From the cell containing the given text, extract its center point as [x, y] coordinate. 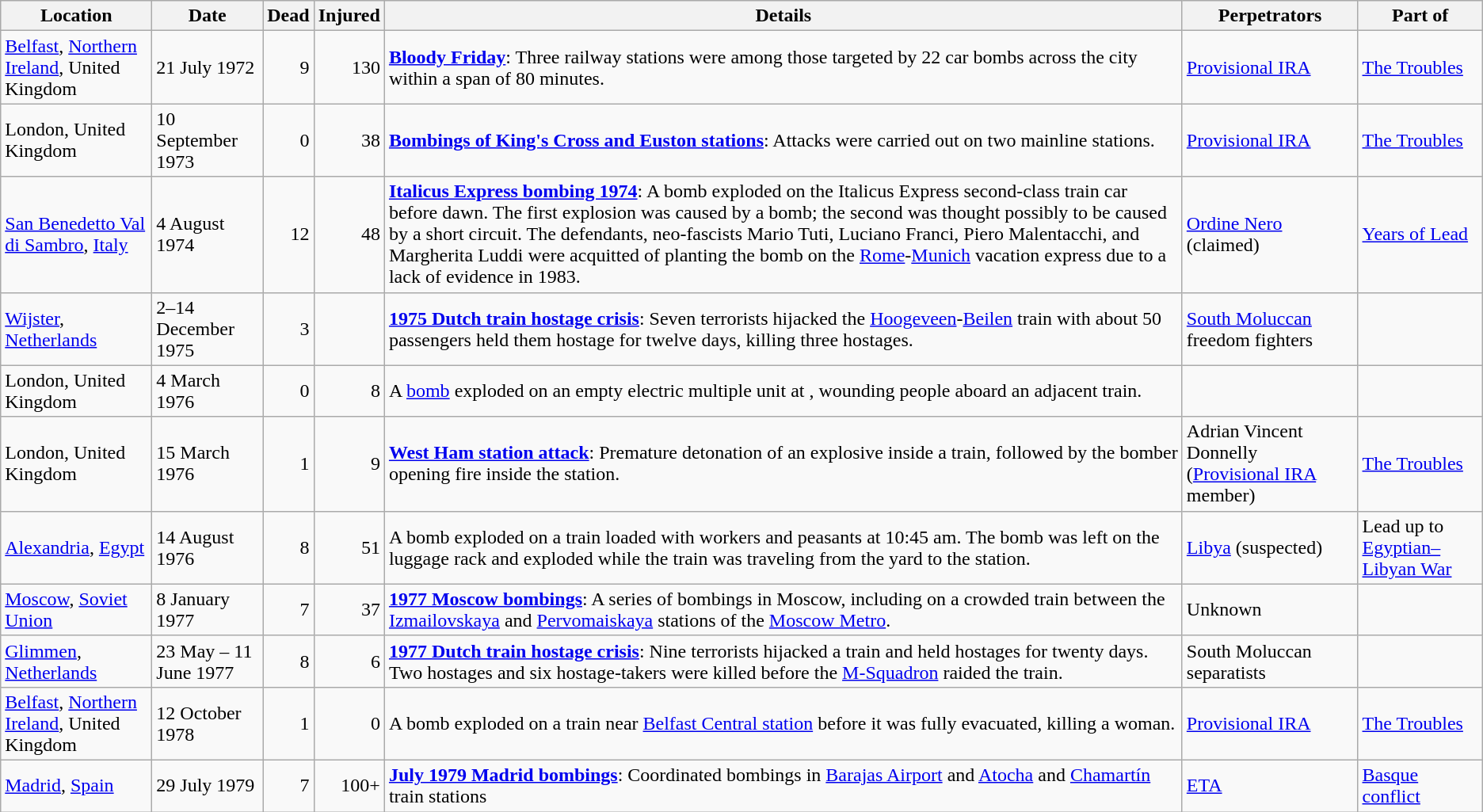
48 [349, 234]
July 1979 Madrid bombings: Coordinated bombings in Barajas Airport and Atocha and Chamartín train stations [783, 786]
10 September 1973 [208, 140]
Libya (suspected) [1270, 547]
A bomb exploded on an empty electric multiple unit at , wounding people aboard an adjacent train. [783, 391]
Glimmen, Netherlands [76, 661]
Madrid, Spain [76, 786]
Years of Lead [1420, 234]
Injured [349, 16]
Ordine Nero (claimed) [1270, 234]
12 October 1978 [208, 723]
130 [349, 67]
Dead [288, 16]
Details [783, 16]
Adrian Vincent Donnelly (Provisional IRA member) [1270, 464]
Basque conflict [1420, 786]
Bloody Friday: Three railway stations were among those targeted by 22 car bombs across the city within a span of 80 minutes. [783, 67]
3 [288, 329]
Date [208, 16]
51 [349, 547]
Lead up to Egyptian–Libyan War [1420, 547]
29 July 1979 [208, 786]
100+ [349, 786]
Bombings of King's Cross and Euston stations: Attacks were carried out on two mainline stations. [783, 140]
21 July 1972 [208, 67]
West Ham station attack: Premature detonation of an explosive inside a train, followed by the bomber opening fire inside the station. [783, 464]
8 January 1977 [208, 610]
Wijster, Netherlands [76, 329]
Alexandria, Egypt [76, 547]
6 [349, 661]
Part of [1420, 16]
A bomb exploded on a train near Belfast Central station before it was fully evacuated, killing a woman. [783, 723]
14 August 1976 [208, 547]
2–14 December 1975 [208, 329]
South Moluccan freedom fighters [1270, 329]
15 March 1976 [208, 464]
Moscow, Soviet Union [76, 610]
South Moluccan separatists [1270, 661]
4 March 1976 [208, 391]
37 [349, 610]
Location [76, 16]
38 [349, 140]
ETA [1270, 786]
12 [288, 234]
Perpetrators [1270, 16]
4 August 1974 [208, 234]
San Benedetto Val di Sambro, Italy [76, 234]
Unknown [1270, 610]
23 May – 11 June 1977 [208, 661]
